Output the [x, y] coordinate of the center of the cell containing the given text.  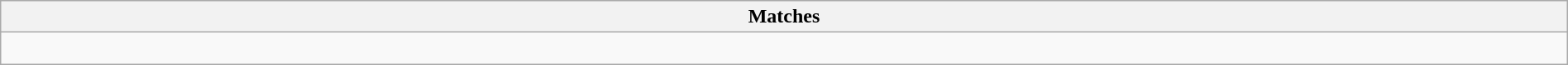
Matches [784, 17]
